Pinpoint the cell where the given text exists, returning its (x, y) midpoint coordinate. 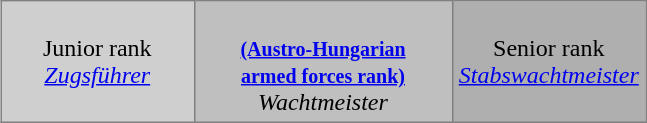
Junior rankZugsführer (97, 62)
(Austro-Hungarianarmed forces rank) Wachtmeister (323, 62)
Senior rankStabswachtmeister (549, 62)
